Provide the (x, y) coordinate of the cell's center where the given text is located.  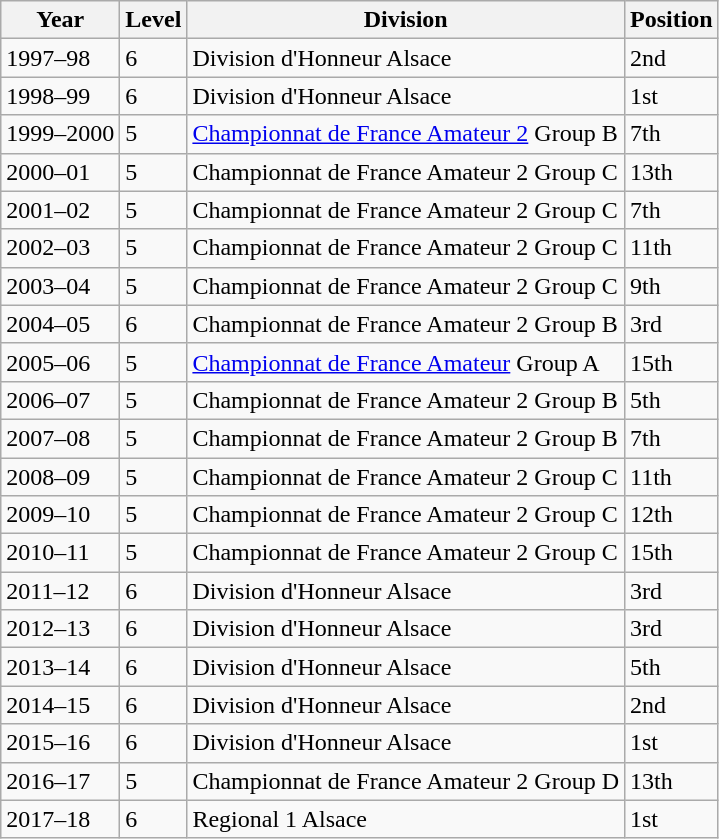
Regional 1 Alsace (406, 819)
2008–09 (60, 477)
2009–10 (60, 515)
1999–2000 (60, 134)
Division (406, 20)
2016–17 (60, 781)
2011–12 (60, 591)
2014–15 (60, 705)
2002–03 (60, 248)
9th (671, 286)
2000–01 (60, 172)
2010–11 (60, 553)
2013–14 (60, 667)
1998–99 (60, 96)
2007–08 (60, 438)
12th (671, 515)
Level (154, 20)
2006–07 (60, 400)
2012–13 (60, 629)
Championnat de France Amateur 2 Group D (406, 781)
2017–18 (60, 819)
2003–04 (60, 286)
2005–06 (60, 362)
1997–98 (60, 58)
Year (60, 20)
Position (671, 20)
2015–16 (60, 743)
Championnat de France Amateur Group A (406, 362)
2001–02 (60, 210)
2004–05 (60, 324)
